Find where the given text appears and provide that cell's center as (X, Y) coordinate. 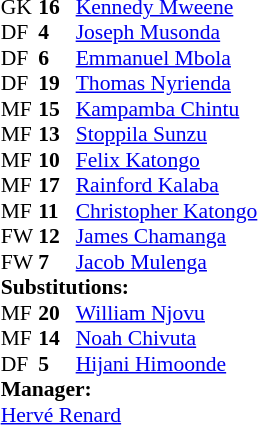
4 (57, 33)
17 (57, 185)
Noah Chivuta (167, 339)
7 (57, 262)
Substitutions: (130, 287)
Hijani Himoonde (167, 364)
19 (57, 83)
Felix Katongo (167, 160)
Stoppila Sunzu (167, 135)
Jacob Mulenga (167, 262)
Christopher Katongo (167, 211)
6 (57, 58)
Kampamba Chintu (167, 109)
14 (57, 339)
William Njovu (167, 313)
5 (57, 364)
James Chamanga (167, 237)
13 (57, 135)
Manager: (130, 389)
20 (57, 313)
10 (57, 160)
Emmanuel Mbola (167, 58)
Joseph Musonda (167, 33)
11 (57, 211)
Rainford Kalaba (167, 185)
12 (57, 237)
15 (57, 109)
Thomas Nyrienda (167, 83)
